Capture the cell that displays the provided text and extract its (x, y) central coordinate. 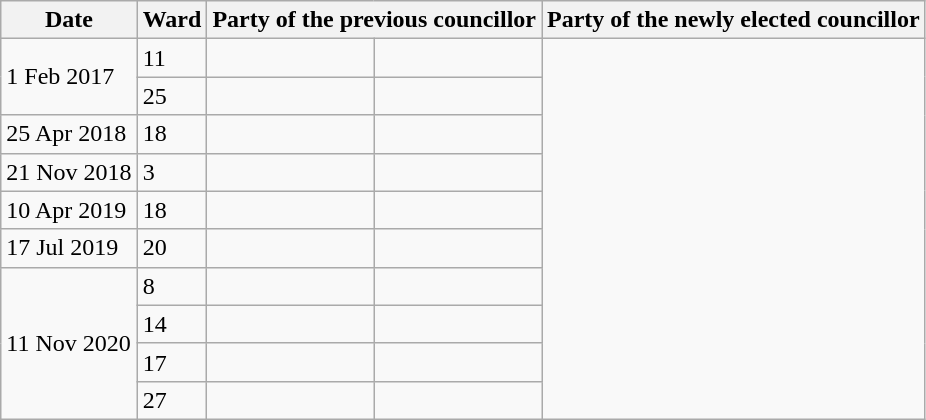
10 Apr 2019 (69, 210)
Party of the previous councillor (374, 20)
11 (172, 58)
17 Jul 2019 (69, 248)
17 (172, 362)
Date (69, 20)
1 Feb 2017 (69, 77)
3 (172, 172)
20 (172, 248)
25 (172, 96)
11 Nov 2020 (69, 343)
Ward (172, 20)
14 (172, 324)
21 Nov 2018 (69, 172)
25 Apr 2018 (69, 134)
Party of the newly elected councillor (734, 20)
8 (172, 286)
27 (172, 400)
